Find where the given text appears and provide that cell's center as [X, Y] coordinate. 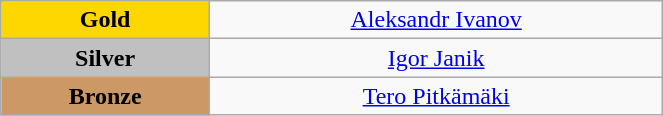
Aleksandr Ivanov [436, 20]
Igor Janik [436, 58]
Silver [106, 58]
Gold [106, 20]
Tero Pitkämäki [436, 96]
Bronze [106, 96]
